Search for the cell housing the specified text and yield its (X, Y) center coordinate. 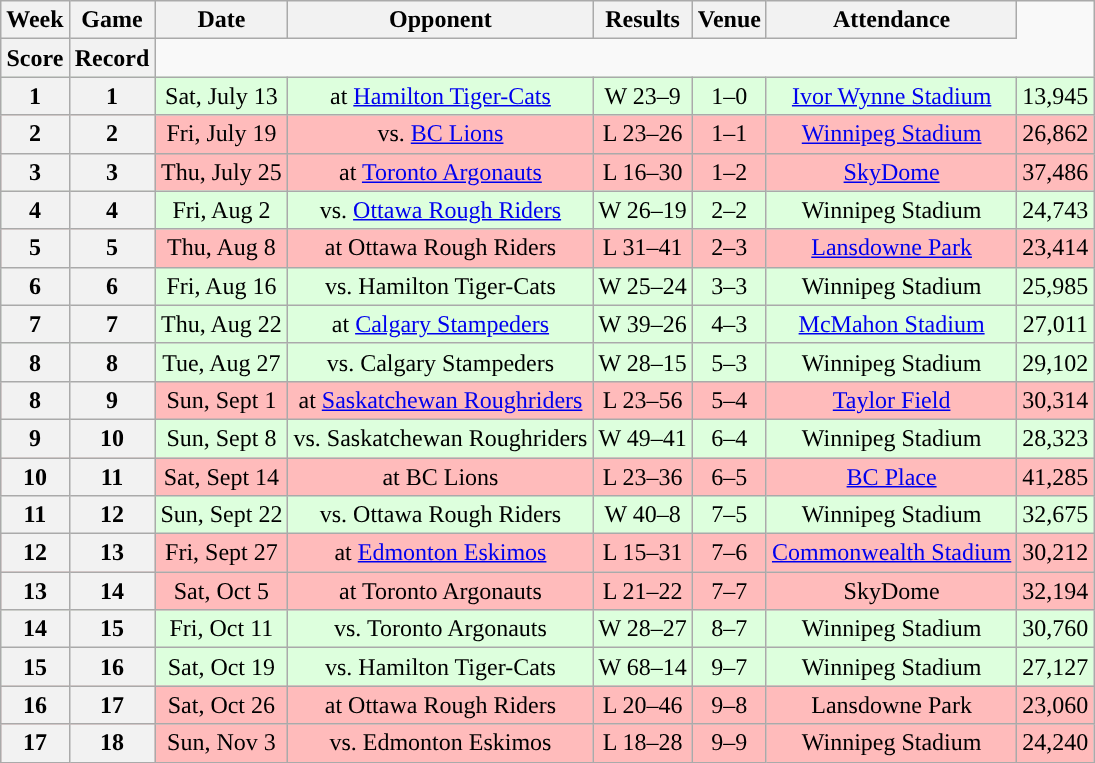
at Saskatchewan Roughriders (440, 400)
Week (35, 20)
18 (112, 743)
W 28–27 (642, 629)
13,945 (1056, 96)
W 26–19 (642, 210)
6–5 (729, 477)
7–6 (729, 553)
W 28–15 (642, 362)
W 40–8 (642, 515)
3–3 (729, 286)
7–5 (729, 515)
27,127 (1056, 667)
32,194 (1056, 591)
Commonwealth Stadium (891, 553)
30,314 (1056, 400)
Sun, Sept 1 (222, 400)
W 39–26 (642, 324)
Sat, Oct 5 (222, 591)
Attendance (891, 20)
2–3 (729, 248)
vs. Calgary Stampeders (440, 362)
W 68–14 (642, 667)
37,486 (1056, 172)
vs. Toronto Argonauts (440, 629)
L 31–41 (642, 248)
4–3 (729, 324)
Sun, Sept 22 (222, 515)
Sat, July 13 (222, 96)
41,285 (1056, 477)
5–3 (729, 362)
W 25–24 (642, 286)
vs. Saskatchewan Roughriders (440, 438)
L 23–56 (642, 400)
Fri, July 19 (222, 134)
30,760 (1056, 629)
Record (112, 58)
Game (112, 20)
30,212 (1056, 553)
Thu, Aug 22 (222, 324)
Taylor Field (891, 400)
Opponent (440, 20)
Thu, Aug 8 (222, 248)
Date (222, 20)
Fri, Sept 27 (222, 553)
Thu, July 25 (222, 172)
9–8 (729, 705)
9–9 (729, 743)
at BC Lions (440, 477)
24,240 (1056, 743)
Tue, Aug 27 (222, 362)
6–4 (729, 438)
24,743 (1056, 210)
1–1 (729, 134)
McMahon Stadium (891, 324)
L 21–22 (642, 591)
BC Place (891, 477)
Sat, Oct 19 (222, 667)
Sun, Sept 8 (222, 438)
8–7 (729, 629)
L 23–26 (642, 134)
vs. Edmonton Eskimos (440, 743)
at Edmonton Eskimos (440, 553)
vs. BC Lions (440, 134)
9–7 (729, 667)
Ivor Wynne Stadium (891, 96)
W 49–41 (642, 438)
at Hamilton Tiger-Cats (440, 96)
1–2 (729, 172)
at Calgary Stampeders (440, 324)
Score (35, 58)
Sat, Sept 14 (222, 477)
23,414 (1056, 248)
Sun, Nov 3 (222, 743)
23,060 (1056, 705)
26,862 (1056, 134)
7–7 (729, 591)
Fri, Aug 16 (222, 286)
L 16–30 (642, 172)
Fri, Oct 11 (222, 629)
Venue (729, 20)
1–0 (729, 96)
L 18–28 (642, 743)
L 15–31 (642, 553)
Fri, Aug 2 (222, 210)
Sat, Oct 26 (222, 705)
29,102 (1056, 362)
L 23–36 (642, 477)
27,011 (1056, 324)
5–4 (729, 400)
32,675 (1056, 515)
L 20–46 (642, 705)
25,985 (1056, 286)
2–2 (729, 210)
28,323 (1056, 438)
W 23–9 (642, 96)
Results (642, 20)
